Output the [x, y] coordinate of the center of the cell containing the given text.  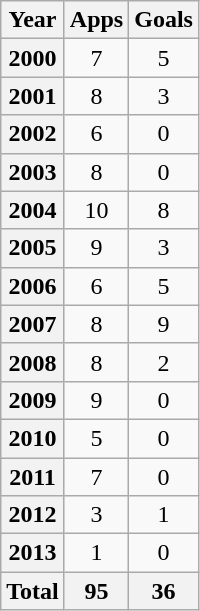
95 [96, 591]
2002 [33, 134]
2000 [33, 58]
2009 [33, 400]
2008 [33, 362]
Goals [164, 20]
2004 [33, 210]
36 [164, 591]
2 [164, 362]
Apps [96, 20]
Total [33, 591]
2011 [33, 477]
2010 [33, 438]
Year [33, 20]
2001 [33, 96]
2007 [33, 324]
2013 [33, 553]
2012 [33, 515]
10 [96, 210]
2005 [33, 248]
2006 [33, 286]
2003 [33, 172]
